Find where the given text appears and provide that cell's center as (X, Y) coordinate. 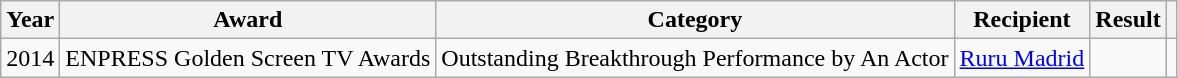
Recipient (1022, 20)
ENPRESS Golden Screen TV Awards (248, 58)
Award (248, 20)
Year (30, 20)
Result (1128, 20)
2014 (30, 58)
Ruru Madrid (1022, 58)
Category (695, 20)
Outstanding Breakthrough Performance by An Actor (695, 58)
